From the cell containing the given text, extract its center point as [x, y] coordinate. 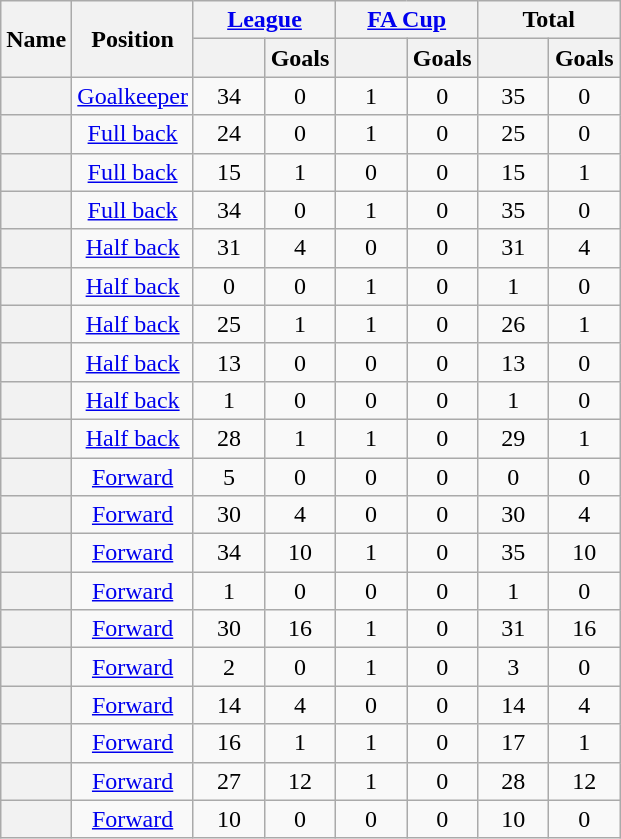
Position [133, 39]
26 [514, 324]
Goalkeeper [133, 96]
League [264, 20]
5 [228, 477]
29 [514, 438]
17 [514, 743]
27 [228, 781]
Name [36, 39]
FA Cup [407, 20]
24 [228, 134]
2 [228, 667]
Total [549, 20]
3 [514, 667]
